Identify which cell holds the provided text, then report its [x, y] central coordinate. 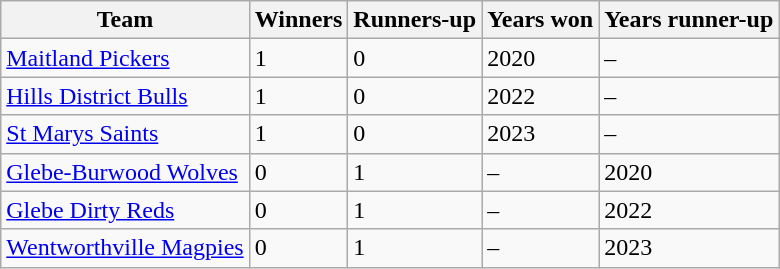
Glebe-Burwood Wolves [125, 172]
Winners [298, 20]
Hills District Bulls [125, 96]
Glebe Dirty Reds [125, 210]
Years runner-up [689, 20]
Team [125, 20]
Maitland Pickers [125, 58]
Wentworthville Magpies [125, 248]
St Marys Saints [125, 134]
Runners-up [415, 20]
Years won [540, 20]
